Identify which cell holds the provided text, then report its (x, y) central coordinate. 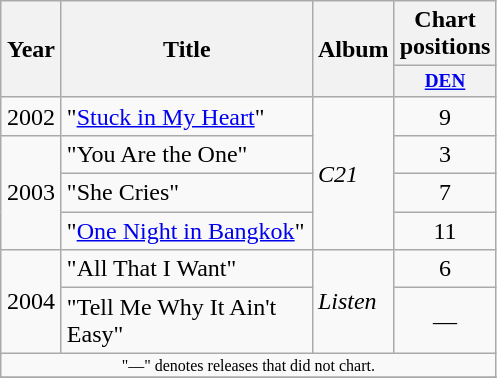
Title (186, 50)
2002 (32, 116)
"You Are the One" (186, 155)
Year (32, 50)
3 (445, 155)
"Tell Me Why It Ain't Easy" (186, 320)
"All That I Want" (186, 269)
DEN (445, 82)
11 (445, 231)
"She Cries" (186, 193)
7 (445, 193)
6 (445, 269)
Album (353, 50)
"Stuck in My Heart" (186, 116)
9 (445, 116)
Chart positions (445, 34)
— (445, 320)
2004 (32, 302)
C21 (353, 173)
"One Night in Bangkok" (186, 231)
Listen (353, 302)
"—" denotes releases that did not chart. (248, 365)
2003 (32, 193)
